From the cell containing the given text, extract its center point as (x, y) coordinate. 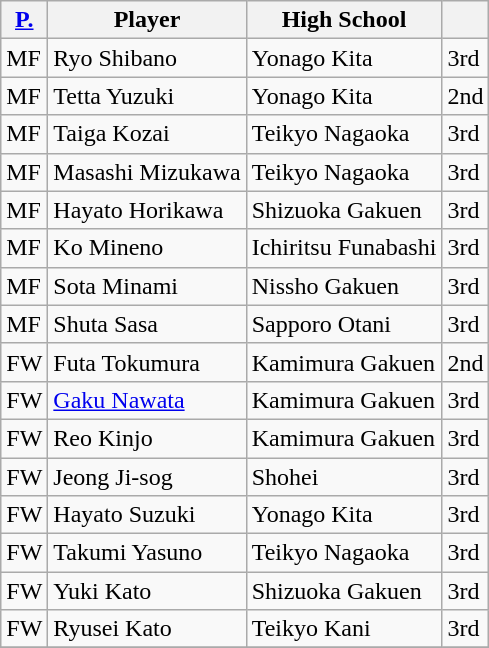
Sota Minami (147, 286)
Jeong Ji-sog (147, 477)
Player (147, 20)
Yuki Kato (147, 591)
Masashi Mizukawa (147, 172)
Ryo Shibano (147, 58)
Ichiritsu Funabashi (344, 248)
Teikyo Kani (344, 629)
Ryusei Kato (147, 629)
Sapporo Otani (344, 324)
Hayato Horikawa (147, 210)
High School (344, 20)
Shuta Sasa (147, 324)
P. (24, 20)
Reo Kinjo (147, 438)
Tetta Yuzuki (147, 96)
Shohei (344, 477)
Taiga Kozai (147, 134)
Takumi Yasuno (147, 553)
Futa Tokumura (147, 362)
Nissho Gakuen (344, 286)
Ko Mineno (147, 248)
Hayato Suzuki (147, 515)
Gaku Nawata (147, 400)
